Detect which cell encompasses the target text, then output its (x, y) center coordinate. 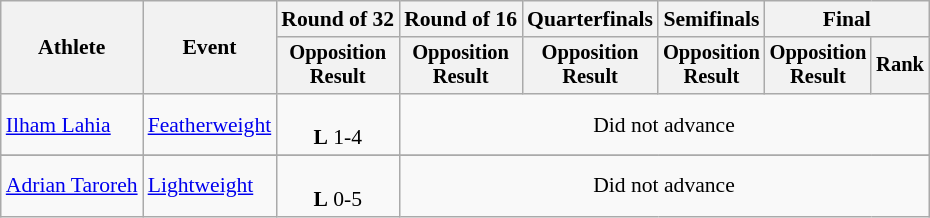
Final (847, 19)
Round of 16 (460, 19)
Lightweight (210, 186)
Rank (900, 66)
Event (210, 48)
Featherweight (210, 124)
Quarterfinals (590, 19)
Adrian Taroreh (72, 186)
Round of 32 (338, 19)
Ilham Lahia (72, 124)
Semifinals (712, 19)
L 1-4 (338, 124)
L 0-5 (338, 186)
Athlete (72, 48)
